Provide the [x, y] coordinate of the cell's center where the given text is located.  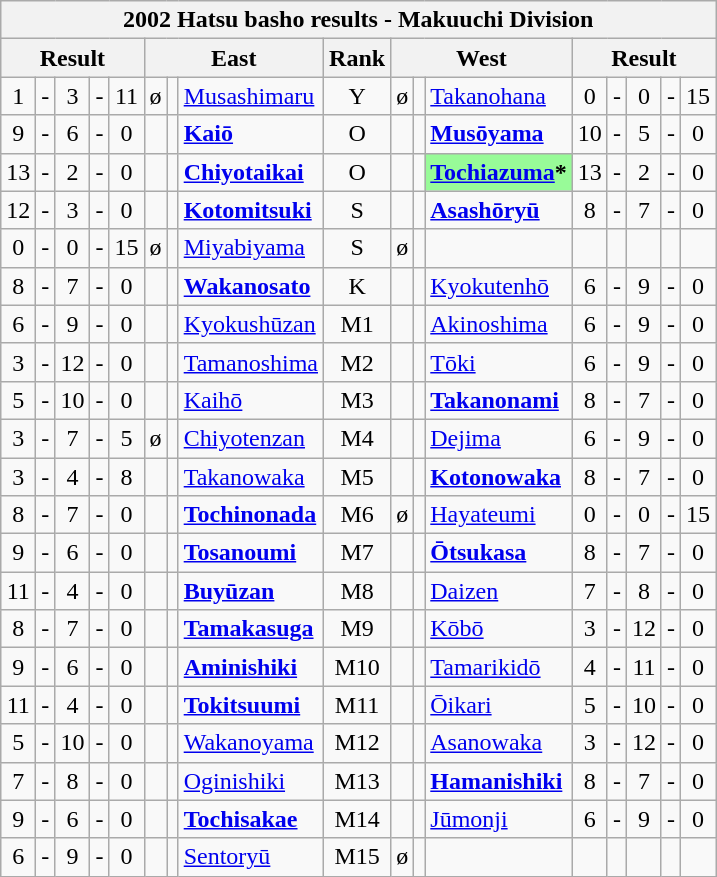
West [482, 58]
M4 [358, 438]
Takanonami [499, 400]
M14 [358, 819]
Daizen [499, 591]
Buyūzan [250, 591]
Ōtsukasa [499, 553]
Asashōryū [499, 210]
Tamanoshima [250, 362]
Chiyotaikai [250, 172]
Tochinonada [250, 515]
M11 [358, 705]
Akinoshima [499, 324]
Rank [358, 58]
M9 [358, 629]
Musashimaru [250, 96]
M5 [358, 477]
Hayateumi [499, 515]
Tokitsuumi [250, 705]
M10 [358, 667]
Wakanosato [250, 286]
Takanowaka [250, 477]
Tosanoumi [250, 553]
Kōbō [499, 629]
Tōki [499, 362]
K [358, 286]
M1 [358, 324]
Kyokutenhō [499, 286]
M15 [358, 857]
Dejima [499, 438]
Tochiazuma* [499, 172]
Ōikari [499, 705]
Takanohana [499, 96]
M2 [358, 362]
M8 [358, 591]
1 [18, 96]
Wakanoyama [250, 743]
M7 [358, 553]
Hamanishiki [499, 781]
M12 [358, 743]
Tamakasuga [250, 629]
M13 [358, 781]
Tamarikidō [499, 667]
Kaiō [250, 134]
Oginishiki [250, 781]
Kyokushūzan [250, 324]
Aminishiki [250, 667]
Y [358, 96]
Kaihō [250, 400]
Asanowaka [499, 743]
M3 [358, 400]
Miyabiyama [250, 248]
Musōyama [499, 134]
East [234, 58]
Tochisakae [250, 819]
Kotomitsuki [250, 210]
Kotonowaka [499, 477]
2002 Hatsu basho results - Makuuchi Division [358, 20]
Jūmonji [499, 819]
Sentoryū [250, 857]
Chiyotenzan [250, 438]
M6 [358, 515]
